Locate the cell with the specified text and output its [X, Y] center coordinate. 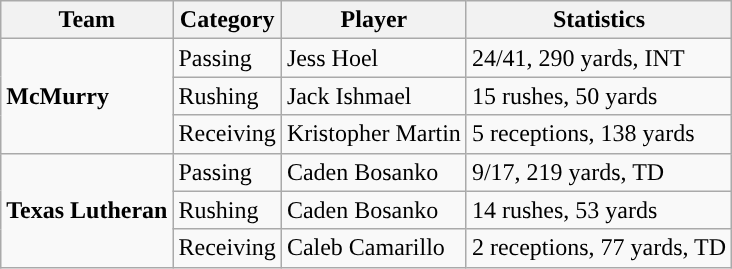
24/41, 290 yards, INT [598, 58]
2 receptions, 77 yards, TD [598, 248]
Kristopher Martin [374, 134]
Jess Hoel [374, 58]
Team [87, 20]
Caleb Camarillo [374, 248]
5 receptions, 138 yards [598, 134]
McMurry [87, 96]
15 rushes, 50 yards [598, 96]
Statistics [598, 20]
14 rushes, 53 yards [598, 210]
9/17, 219 yards, TD [598, 172]
Texas Lutheran [87, 210]
Category [227, 20]
Jack Ishmael [374, 96]
Player [374, 20]
